Determine the (X, Y) coordinate at the center of the cell enclosing the given text.  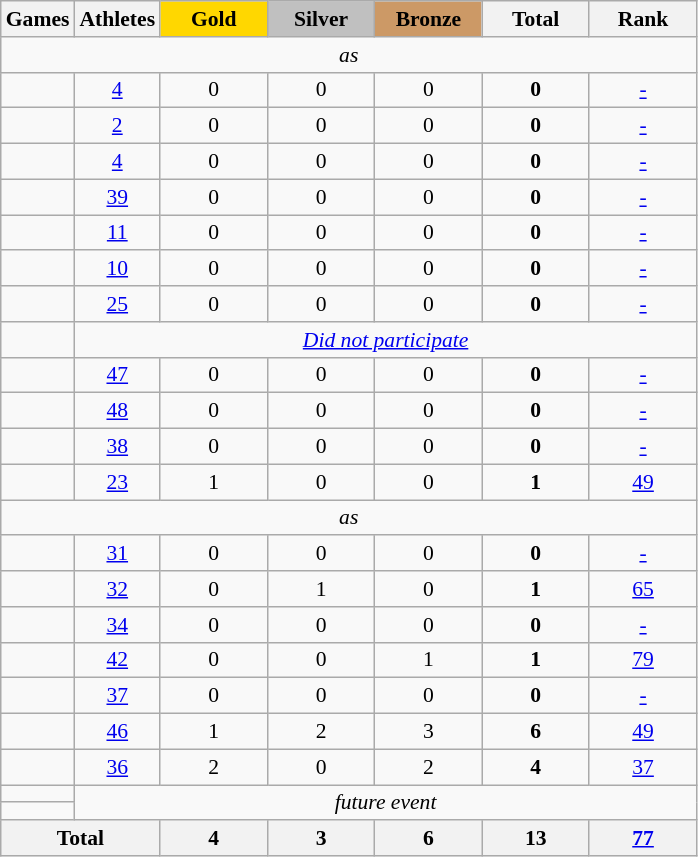
34 (117, 625)
48 (117, 411)
32 (117, 589)
Gold (214, 19)
79 (642, 660)
Did not participate (385, 340)
46 (117, 732)
Bronze (428, 19)
39 (117, 197)
Games (38, 19)
13 (536, 839)
36 (117, 767)
42 (117, 660)
Rank (642, 19)
Athletes (117, 19)
47 (117, 375)
11 (117, 233)
future event (385, 803)
Silver (320, 19)
77 (642, 839)
65 (642, 589)
31 (117, 554)
10 (117, 269)
25 (117, 304)
38 (117, 447)
23 (117, 482)
